For the text-containing cell, return its midpoint in [X, Y] coordinate format. 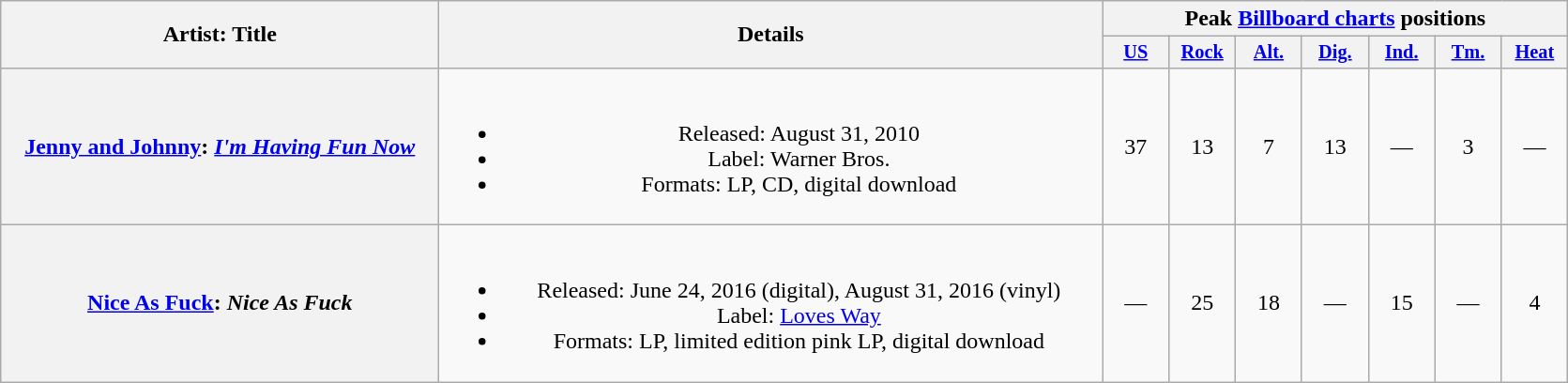
Heat [1535, 53]
3 [1468, 146]
Tm. [1468, 53]
Jenny and Johnny: I'm Having Fun Now [220, 146]
Ind. [1402, 53]
Alt. [1269, 53]
Nice As Fuck: Nice As Fuck [220, 304]
Artist: Title [220, 35]
25 [1203, 304]
Rock [1203, 53]
US [1135, 53]
Dig. [1334, 53]
Released: August 31, 2010Label: Warner Bros.Formats: LP, CD, digital download [771, 146]
7 [1269, 146]
37 [1135, 146]
Released: June 24, 2016 (digital), August 31, 2016 (vinyl)Label: Loves WayFormats: LP, limited edition pink LP, digital download [771, 304]
15 [1402, 304]
18 [1269, 304]
Peak Billboard charts positions [1335, 19]
Details [771, 35]
4 [1535, 304]
